Scan for the cell matching the given text and deliver its [X, Y] coordinate at center. 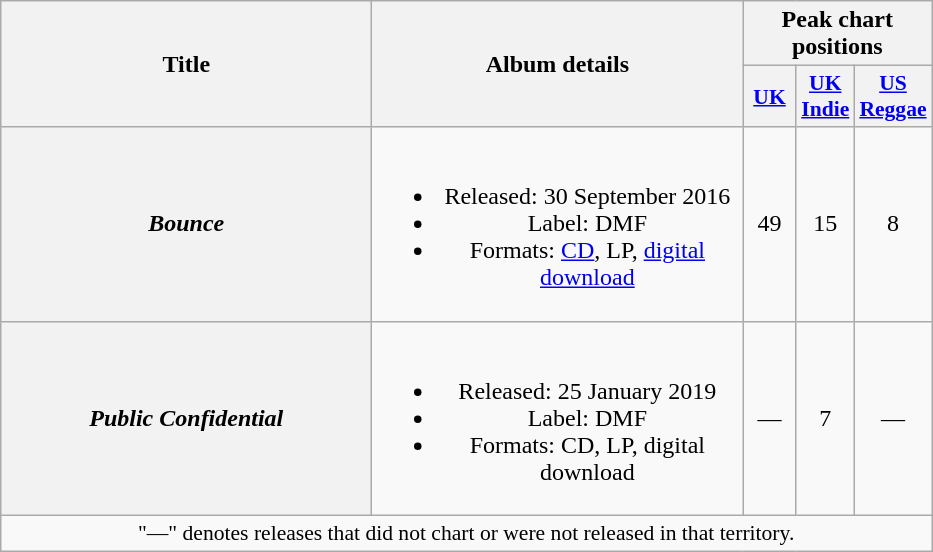
UK Indie [825, 96]
8 [892, 224]
Released: 25 January 2019Label: DMFFormats: CD, LP, digital download [558, 418]
Bounce [186, 224]
UK [770, 96]
Released: 30 September 2016Label: DMFFormats: CD, LP, digital download [558, 224]
15 [825, 224]
Title [186, 64]
7 [825, 418]
"—" denotes releases that did not chart or were not released in that territory. [466, 533]
Peak chart positions [838, 34]
US Reggae [892, 96]
Album details [558, 64]
49 [770, 224]
Public Confidential [186, 418]
